Detect which cell encompasses the target text, then output its (x, y) center coordinate. 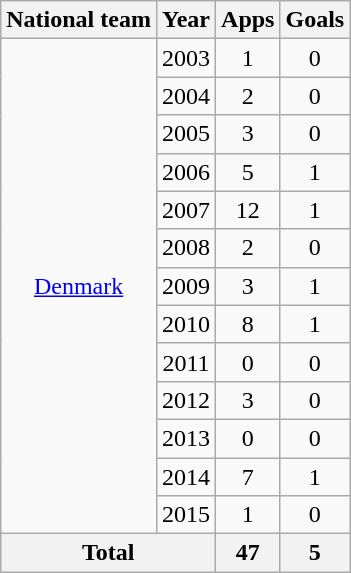
12 (248, 210)
2007 (186, 210)
Denmark (79, 286)
Apps (248, 20)
Goals (315, 20)
2003 (186, 58)
2015 (186, 515)
2009 (186, 286)
2010 (186, 324)
2014 (186, 477)
2011 (186, 362)
2013 (186, 438)
2012 (186, 400)
National team (79, 20)
2006 (186, 172)
2008 (186, 248)
Year (186, 20)
7 (248, 477)
2005 (186, 134)
47 (248, 553)
8 (248, 324)
2004 (186, 96)
Total (108, 553)
